For the text-containing cell, return its midpoint in [X, Y] coordinate format. 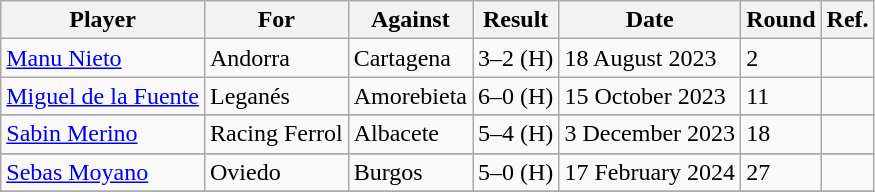
Burgos [410, 172]
15 October 2023 [650, 96]
Against [410, 20]
Player [103, 20]
Sebas Moyano [103, 172]
Leganés [276, 96]
Date [650, 20]
3–2 (H) [515, 58]
6–0 (H) [515, 96]
5–0 (H) [515, 172]
Amorebieta [410, 96]
Result [515, 20]
17 February 2024 [650, 172]
5–4 (H) [515, 134]
Andorra [276, 58]
Miguel de la Fuente [103, 96]
18 August 2023 [650, 58]
Cartagena [410, 58]
2 [781, 58]
Manu Nieto [103, 58]
27 [781, 172]
Albacete [410, 134]
Ref. [848, 20]
Oviedo [276, 172]
Round [781, 20]
11 [781, 96]
For [276, 20]
3 December 2023 [650, 134]
Sabin Merino [103, 134]
Racing Ferrol [276, 134]
18 [781, 134]
